Identify which cell holds the provided text, then report its [x, y] central coordinate. 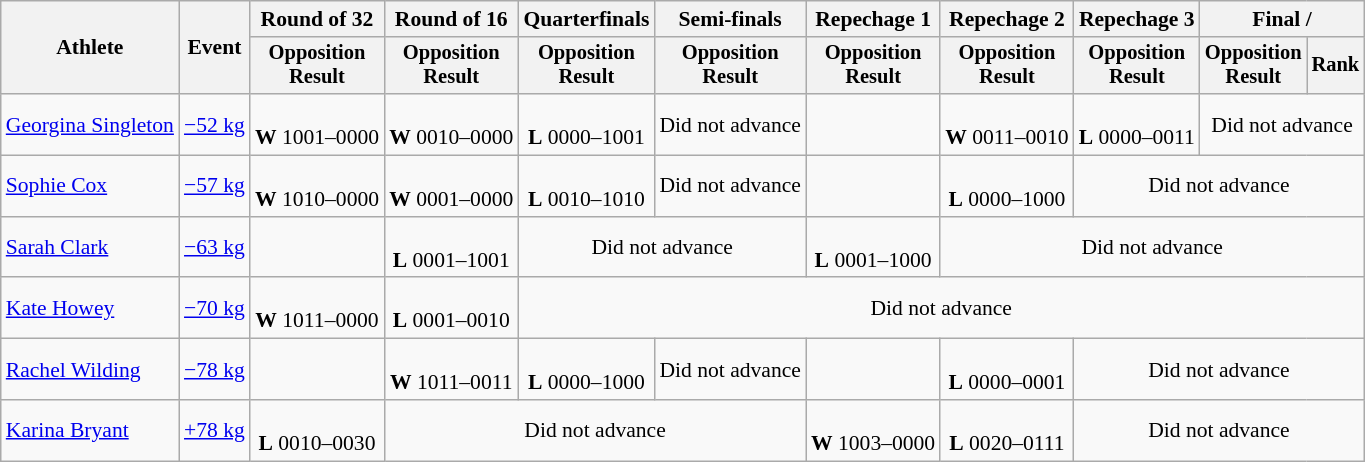
Repechage 3 [1137, 19]
Athlete [90, 48]
L 0000–0011 [1137, 124]
−52 kg [214, 124]
Kate Howey [90, 308]
Repechage 2 [1006, 19]
Georgina Singleton [90, 124]
W 0010–0000 [451, 124]
W 0001–0000 [451, 186]
W 1003–0000 [873, 430]
Final / [1282, 19]
L 0001–1001 [451, 248]
Sophie Cox [90, 186]
W 1011–0000 [317, 308]
Quarterfinals [586, 19]
Rank [1336, 66]
L 0000–1001 [586, 124]
−78 kg [214, 370]
Rachel Wilding [90, 370]
W 1010–0000 [317, 186]
Round of 16 [451, 19]
L 0001–1000 [873, 248]
Semi-finals [730, 19]
L 0001–0010 [451, 308]
Repechage 1 [873, 19]
Round of 32 [317, 19]
L 0000–0001 [1006, 370]
−63 kg [214, 248]
W 1011–0011 [451, 370]
L 0010–0030 [317, 430]
W 0011–0010 [1006, 124]
L 0020–0111 [1006, 430]
Event [214, 48]
Sarah Clark [90, 248]
W 1001–0000 [317, 124]
−70 kg [214, 308]
+78 kg [214, 430]
−57 kg [214, 186]
L 0010–1010 [586, 186]
Karina Bryant [90, 430]
